From the cell containing the given text, extract its center point as (X, Y) coordinate. 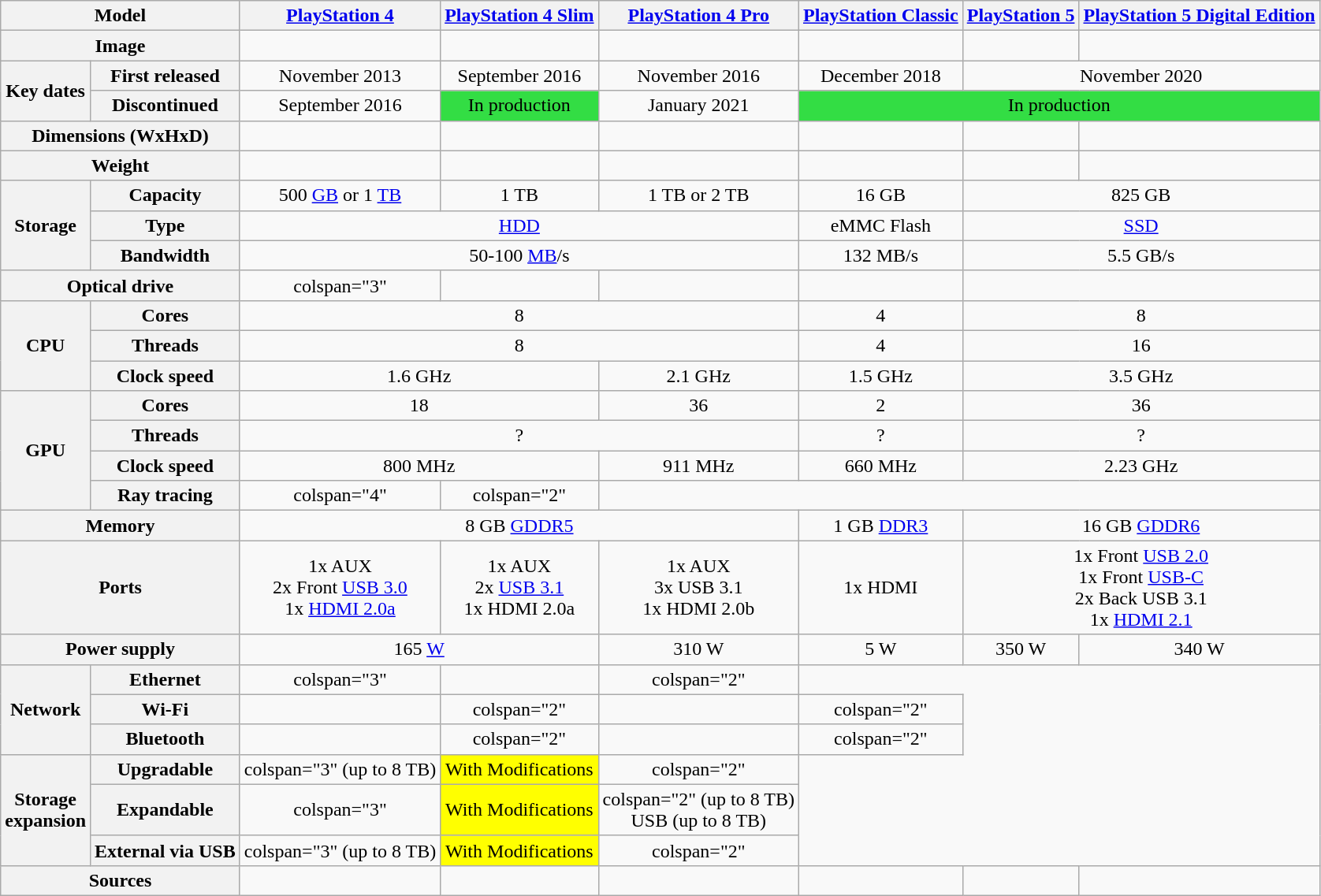
911 MHz (698, 466)
eMMC Flash (880, 225)
340 W (1200, 649)
800 MHz (419, 466)
Power supply (121, 649)
1.6 GHz (419, 376)
50-100 MB/s (519, 255)
Type (166, 225)
1x HDMI (880, 588)
Model (121, 16)
16 GB GDDR6 (1141, 526)
16 (1141, 345)
Key dates (46, 91)
PlayStation 4 Slim (519, 16)
Bluetooth (166, 739)
November 2013 (340, 76)
PlayStation 5 Digital Edition (1200, 16)
Upgradable (166, 769)
First released (166, 76)
Network (46, 709)
2 (880, 406)
Dimensions (WxHxD) (121, 136)
1x AUX3x USB 3.11x HDMI 2.0b (698, 588)
Ray tracing (166, 496)
Capacity (166, 195)
165 W (419, 649)
PlayStation 4 Pro (698, 16)
Expandable (166, 810)
1x AUX2x Front USB 3.01x HDMI 2.0a (340, 588)
5 W (880, 649)
Storage (46, 225)
1 GB DDR3 (880, 526)
Discontinued (166, 106)
External via USB (166, 850)
1x AUX2x USB 3.11x HDMI 2.0a (519, 588)
18 (419, 406)
500 GB or 1 TB (340, 195)
colspan="4" (340, 496)
350 W (1021, 649)
colspan="2" (up to 8 TB) USB (up to 8 TB) (698, 810)
5.5 GB/s (1141, 255)
2.23 GHz (1141, 466)
2.1 GHz (698, 376)
December 2018 (880, 76)
Memory (121, 526)
November 2016 (698, 76)
GPU (46, 451)
Storageexpansion (46, 810)
CPU (46, 345)
PlayStation Classic (880, 16)
310 W (698, 649)
132 MB/s (880, 255)
1.5 GHz (880, 376)
Weight (121, 165)
1 TB (519, 195)
January 2021 (698, 106)
Ethernet (166, 679)
PlayStation 5 (1021, 16)
16 GB (880, 195)
Sources (121, 880)
SSD (1141, 225)
1 TB or 2 TB (698, 195)
8 GB GDDR5 (519, 526)
PlayStation 4 (340, 16)
1x Front USB 2.01x Front USB-C2x Back USB 3.11x HDMI 2.1 (1141, 588)
Wi-Fi (166, 709)
3.5 GHz (1141, 376)
660 MHz (880, 466)
Ports (121, 588)
November 2020 (1141, 76)
HDD (519, 225)
825 GB (1141, 195)
Bandwidth (166, 255)
Optical drive (121, 285)
Image (121, 46)
